Search for the cell housing the specified text and yield its (x, y) center coordinate. 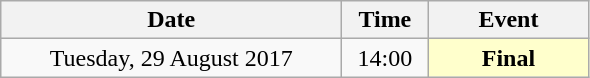
Event (508, 20)
Time (385, 20)
Tuesday, 29 August 2017 (172, 58)
Final (508, 58)
14:00 (385, 58)
Date (172, 20)
